Pinpoint the cell where the given text exists, returning its (x, y) midpoint coordinate. 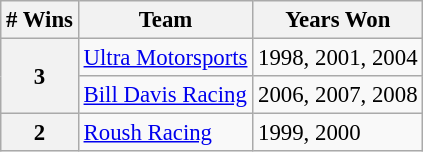
Bill Davis Racing (165, 95)
Ultra Motorsports (165, 58)
2006, 2007, 2008 (338, 95)
# Wins (40, 20)
Roush Racing (165, 133)
Team (165, 20)
Years Won (338, 20)
3 (40, 76)
1999, 2000 (338, 133)
1998, 2001, 2004 (338, 58)
2 (40, 133)
